Provide the (x, y) coordinate of the cell's center where the given text is located.  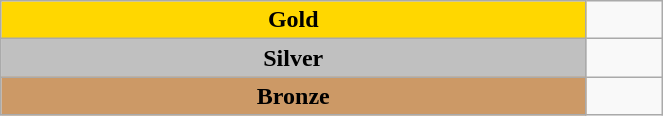
Silver (294, 58)
Gold (294, 20)
Bronze (294, 96)
